For the text-containing cell, return its midpoint in [x, y] coordinate format. 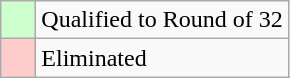
Eliminated [162, 58]
Qualified to Round of 32 [162, 20]
